Return [X, Y] of the center of cell containing provided text 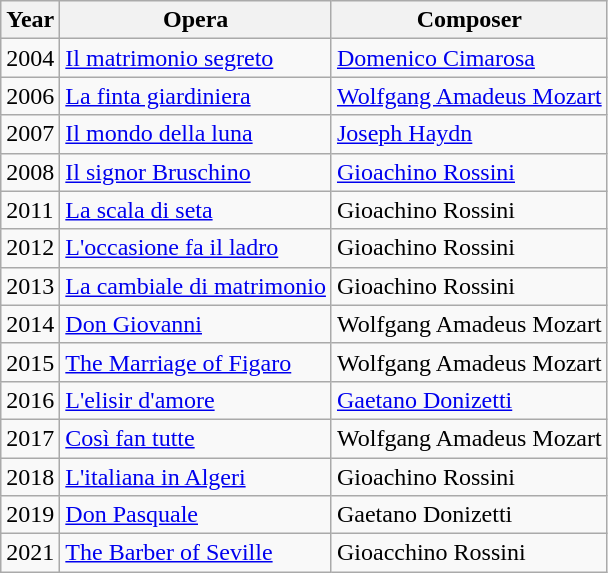
2016 [30, 400]
La scala di seta [196, 210]
Il mondo della luna [196, 134]
2017 [30, 438]
La cambiale di matrimonio [196, 286]
Gioacchino Rossini [469, 553]
2007 [30, 134]
L'italiana in Algeri [196, 477]
The Marriage of Figaro [196, 362]
Year [30, 20]
2011 [30, 210]
Composer [469, 20]
Il signor Bruschino [196, 172]
La finta giardiniera [196, 96]
2012 [30, 248]
Opera [196, 20]
2015 [30, 362]
2018 [30, 477]
L'elisir d'amore [196, 400]
Domenico Cimarosa [469, 58]
Don Pasquale [196, 515]
2014 [30, 324]
Joseph Haydn [469, 134]
Così fan tutte [196, 438]
2006 [30, 96]
2013 [30, 286]
2008 [30, 172]
L'occasione fa il ladro [196, 248]
2019 [30, 515]
Don Giovanni [196, 324]
Il matrimonio segreto [196, 58]
2004 [30, 58]
2021 [30, 553]
The Barber of Seville [196, 553]
